Determine the (x, y) coordinate at the center of the cell enclosing the given text.  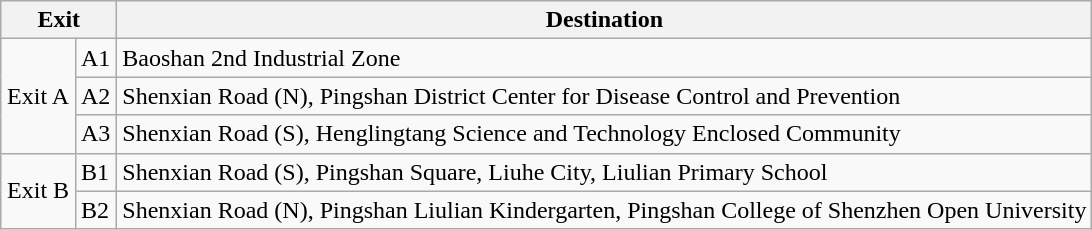
B1 (96, 172)
A2 (96, 96)
Shenxian Road (S), Pingshan Square, Liuhe City, Liulian Primary School (604, 172)
Destination (604, 20)
A3 (96, 134)
Exit B (38, 191)
Exit (59, 20)
B2 (96, 210)
Shenxian Road (S), Henglingtang Science and Technology Enclosed Community (604, 134)
Shenxian Road (N), Pingshan District Center for Disease Control and Prevention (604, 96)
Exit A (38, 96)
Shenxian Road (N), Pingshan Liulian Kindergarten, Pingshan College of Shenzhen Open University (604, 210)
Baoshan 2nd Industrial Zone (604, 58)
A1 (96, 58)
